Search for the cell housing the specified text and yield its (X, Y) center coordinate. 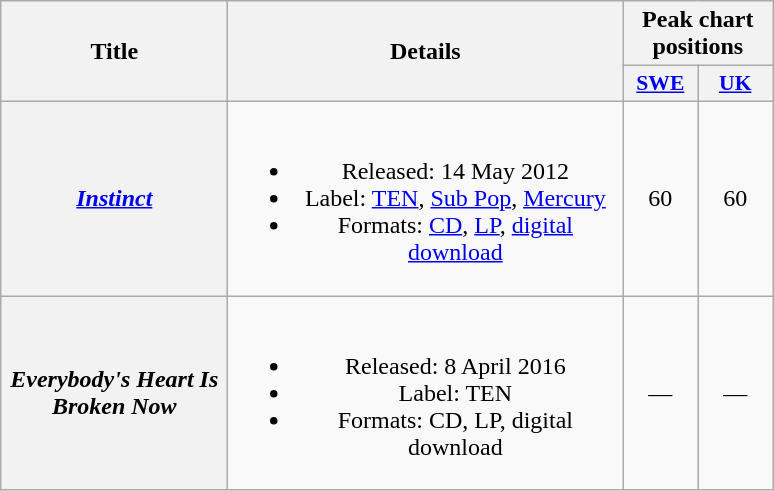
Instinct (114, 198)
Details (426, 52)
Everybody's Heart Is Broken Now (114, 393)
SWE (660, 84)
Released: 14 May 2012Label: TEN, Sub Pop, MercuryFormats: CD, LP, digital download (426, 198)
Released: 8 April 2016Label: TENFormats: CD, LP, digital download (426, 393)
Title (114, 52)
UK (736, 84)
Peak chart positions (698, 34)
